Output the (x, y) coordinate of the center of the cell containing the given text.  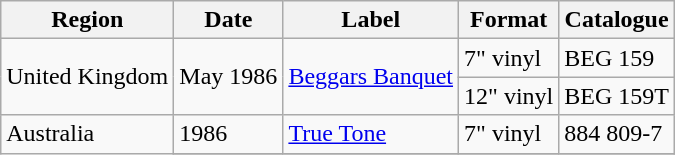
BEG 159 (617, 58)
Date (228, 20)
Label (371, 20)
BEG 159T (617, 96)
Australia (88, 134)
12" vinyl (509, 96)
1986 (228, 134)
Region (88, 20)
United Kingdom (88, 77)
Catalogue (617, 20)
Beggars Banquet (371, 77)
884 809-7 (617, 134)
Format (509, 20)
True Tone (371, 134)
May 1986 (228, 77)
